Search for the cell housing the specified text and yield its [X, Y] center coordinate. 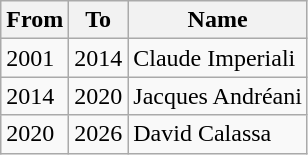
To [98, 20]
Name [218, 20]
Claude Imperiali [218, 58]
2026 [98, 134]
2001 [35, 58]
Jacques Andréani [218, 96]
David Calassa [218, 134]
From [35, 20]
